Scan for the cell matching the given text and deliver its (X, Y) coordinate at center. 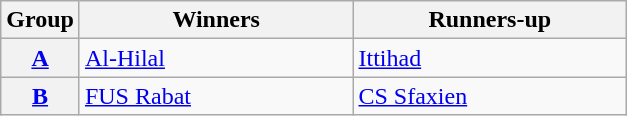
Ittihad (490, 58)
Runners-up (490, 20)
A (40, 58)
Winners (216, 20)
Group (40, 20)
Al-Hilal (216, 58)
B (40, 96)
CS Sfaxien (490, 96)
FUS Rabat (216, 96)
